Determine the (x, y) coordinate at the center of the cell enclosing the given text.  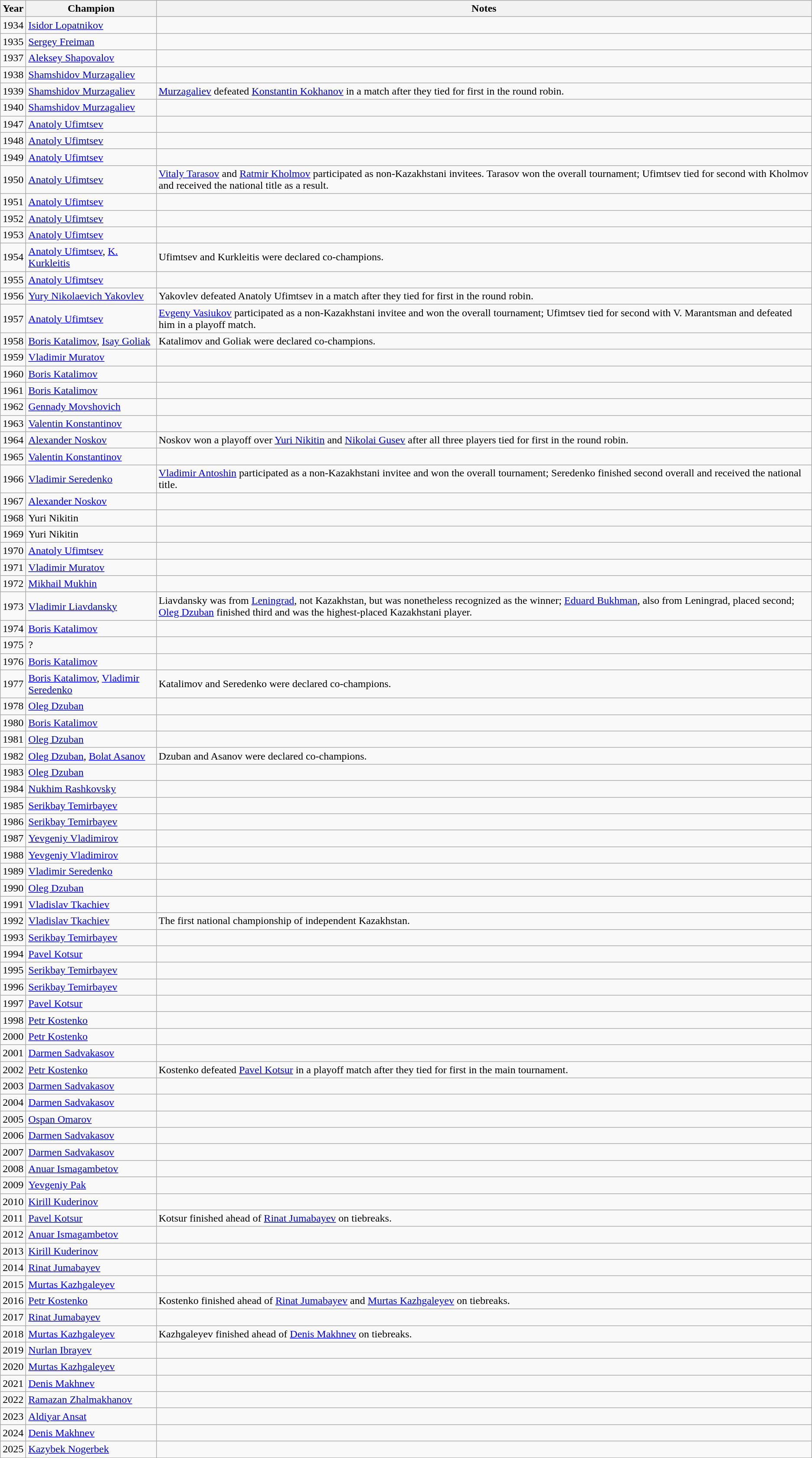
1989 (13, 872)
1957 (13, 318)
Aldiyar Ansat (91, 1416)
Yury Nikolaevich Yakovlev (91, 296)
Aleksey Shapovalov (91, 58)
Ospan Omarov (91, 1119)
1995 (13, 970)
2019 (13, 1350)
1950 (13, 180)
2023 (13, 1416)
1939 (13, 91)
1978 (13, 706)
1949 (13, 157)
1935 (13, 42)
Nukhim Rashkovsky (91, 789)
Boris Katalimov, Vladimir Seredenko (91, 684)
1973 (13, 606)
2017 (13, 1317)
Oleg Dzuban, Bolat Asanov (91, 756)
1952 (13, 218)
1984 (13, 789)
The first national championship of independent Kazakhstan. (484, 921)
Ramazan Zhalmakhanov (91, 1400)
Isidor Lopatnikov (91, 25)
1965 (13, 456)
2024 (13, 1433)
1968 (13, 518)
Notes (484, 9)
1987 (13, 839)
1970 (13, 551)
1961 (13, 390)
1937 (13, 58)
Kazybek Nogerbek (91, 1449)
Yevgeniy Pak (91, 1185)
1998 (13, 1020)
1977 (13, 684)
1975 (13, 645)
2021 (13, 1383)
Kotsur finished ahead of Rinat Jumabayev on tiebreaks. (484, 1218)
Kostenko defeated Pavel Kotsur in a playoff match after they tied for first in the main tournament. (484, 1069)
Mikhail Mukhin (91, 584)
1964 (13, 440)
2025 (13, 1449)
Gennady Movshovich (91, 407)
2011 (13, 1218)
Yakovlev defeated Anatoly Ufimtsev in a match after they tied for first in the round robin. (484, 296)
1956 (13, 296)
Katalimov and Seredenko were declared co-champions. (484, 684)
1966 (13, 479)
1938 (13, 75)
? (91, 645)
2013 (13, 1251)
1982 (13, 756)
Year (13, 9)
Sergey Freiman (91, 42)
1962 (13, 407)
2012 (13, 1235)
1992 (13, 921)
Dzuban and Asanov were declared co-champions. (484, 756)
Ufimtsev and Kurkleitis were declared co-champions. (484, 258)
1959 (13, 357)
1940 (13, 108)
1972 (13, 584)
1963 (13, 423)
2018 (13, 1334)
Anatoly Ufimtsev, K. Kurkleitis (91, 258)
2009 (13, 1185)
Katalimov and Goliak were declared co-champions. (484, 341)
2004 (13, 1103)
Vladimir Liavdansky (91, 606)
1971 (13, 567)
1976 (13, 662)
1994 (13, 954)
2005 (13, 1119)
1996 (13, 987)
1990 (13, 888)
1988 (13, 855)
1983 (13, 772)
1967 (13, 501)
2016 (13, 1301)
2020 (13, 1367)
2022 (13, 1400)
1948 (13, 141)
2003 (13, 1086)
2002 (13, 1069)
Murzagaliev defeated Konstantin Kokhanov in a match after they tied for first in the round robin. (484, 91)
2006 (13, 1136)
1974 (13, 629)
1980 (13, 723)
1958 (13, 341)
1969 (13, 534)
1993 (13, 937)
1951 (13, 202)
2010 (13, 1202)
1953 (13, 235)
Champion (91, 9)
Kostenko finished ahead of Rinat Jumabayev and Murtas Kazhgaleyev on tiebreaks. (484, 1301)
1997 (13, 1003)
1955 (13, 280)
1947 (13, 124)
2001 (13, 1053)
2007 (13, 1152)
1991 (13, 904)
1934 (13, 25)
1960 (13, 374)
Boris Katalimov, Isay Goliak (91, 341)
Noskov won a playoff over Yuri Nikitin and Nikolai Gusev after all three players tied for first in the round robin. (484, 440)
1985 (13, 806)
2000 (13, 1036)
2014 (13, 1268)
2015 (13, 1284)
1981 (13, 739)
2008 (13, 1169)
1954 (13, 258)
1986 (13, 822)
Kazhgaleyev finished ahead of Denis Makhnev on tiebreaks. (484, 1334)
Nurlan Ibrayev (91, 1350)
